Return the (X, Y) coordinate for the center point of the cell that contains the specified text.  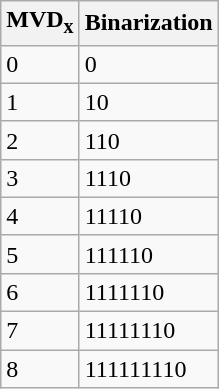
110 (148, 140)
3 (40, 178)
111111110 (148, 369)
8 (40, 369)
1 (40, 102)
4 (40, 216)
6 (40, 292)
Binarization (148, 23)
1111110 (148, 292)
11111110 (148, 331)
5 (40, 254)
111110 (148, 254)
10 (148, 102)
MVDx (40, 23)
11110 (148, 216)
7 (40, 331)
1110 (148, 178)
2 (40, 140)
